Extract the (x, y) coordinate from the center of the cell holding the provided text.  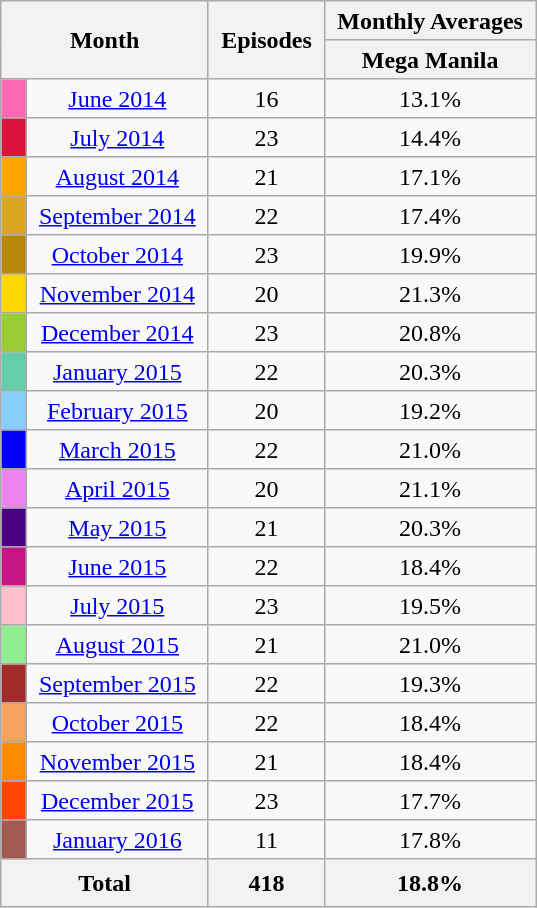
January 2015 (117, 372)
19.5% (430, 606)
Mega Manila (430, 60)
September 2015 (117, 684)
14.4% (430, 138)
19.3% (430, 684)
October 2015 (117, 722)
17.1% (430, 176)
Monthly Averages (430, 20)
Total (105, 884)
June 2014 (117, 98)
19.2% (430, 410)
August 2015 (117, 644)
September 2014 (117, 216)
August 2014 (117, 176)
20.8% (430, 332)
418 (266, 884)
19.9% (430, 254)
February 2015 (117, 410)
May 2015 (117, 528)
Episodes (266, 40)
December 2014 (117, 332)
Month (105, 40)
16 (266, 98)
July 2015 (117, 606)
April 2015 (117, 488)
17.8% (430, 840)
17.4% (430, 216)
21.1% (430, 488)
October 2014 (117, 254)
June 2015 (117, 566)
November 2014 (117, 294)
21.3% (430, 294)
13.1% (430, 98)
11 (266, 840)
18.8% (430, 884)
December 2015 (117, 800)
November 2015 (117, 762)
March 2015 (117, 450)
July 2014 (117, 138)
17.7% (430, 800)
January 2016 (117, 840)
